Capture the cell that displays the provided text and extract its (x, y) central coordinate. 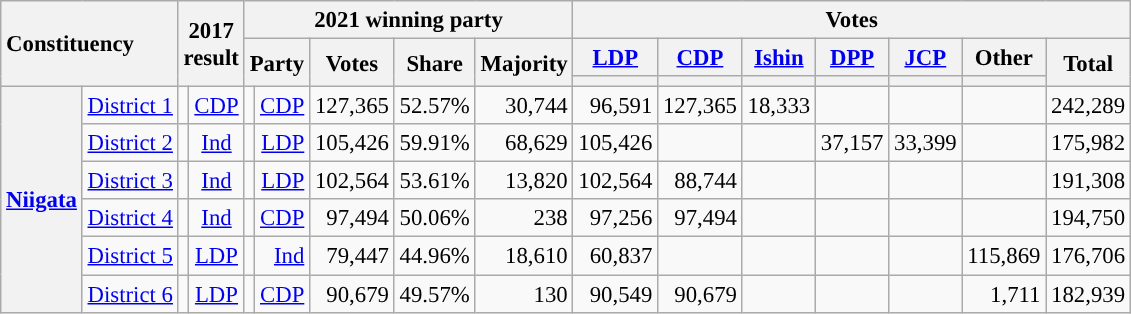
Niigata (42, 200)
238 (524, 219)
Majority (524, 63)
District 4 (130, 219)
Party (277, 63)
194,750 (1088, 219)
52.57% (434, 106)
18,333 (778, 106)
13,820 (524, 181)
60,837 (616, 256)
97,256 (616, 219)
50.06% (434, 219)
2021 winning party (408, 20)
30,744 (524, 106)
175,982 (1088, 143)
District 3 (130, 181)
District 1 (130, 106)
90,549 (616, 294)
Constituency (90, 44)
DPP (852, 58)
130 (524, 294)
District 5 (130, 256)
59.91% (434, 143)
49.57% (434, 294)
88,744 (700, 181)
37,157 (852, 143)
2017result (211, 44)
182,939 (1088, 294)
Share (434, 63)
33,399 (926, 143)
Other (1004, 58)
District 6 (130, 294)
District 2 (130, 143)
242,289 (1088, 106)
79,447 (352, 256)
96,591 (616, 106)
115,869 (1004, 256)
68,629 (524, 143)
Ishin (778, 58)
176,706 (1088, 256)
191,308 (1088, 181)
18,610 (524, 256)
JCP (926, 58)
53.61% (434, 181)
1,711 (1004, 294)
Total (1088, 63)
44.96% (434, 256)
